Detect which cell encompasses the target text, then output its [x, y] center coordinate. 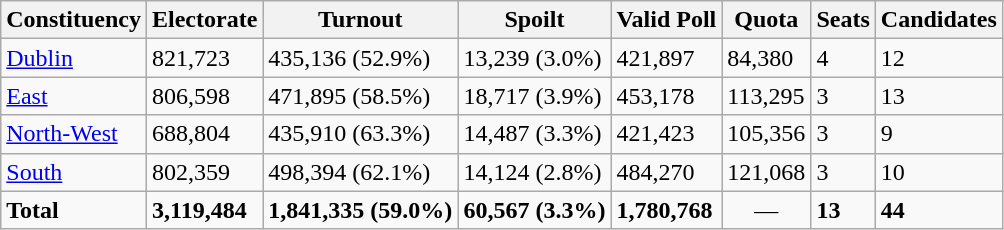
806,598 [204, 96]
3,119,484 [204, 210]
105,356 [766, 134]
Valid Poll [666, 20]
Electorate [204, 20]
1,841,335 (59.0%) [360, 210]
121,068 [766, 172]
14,124 (2.8%) [534, 172]
821,723 [204, 58]
East [74, 96]
84,380 [766, 58]
13,239 (3.0%) [534, 58]
1,780,768 [666, 210]
North-West [74, 134]
435,136 (52.9%) [360, 58]
498,394 (62.1%) [360, 172]
113,295 [766, 96]
Seats [843, 20]
802,359 [204, 172]
Total [74, 210]
Quota [766, 20]
South [74, 172]
Candidates [938, 20]
44 [938, 210]
421,897 [666, 58]
421,423 [666, 134]
Constituency [74, 20]
9 [938, 134]
18,717 (3.9%) [534, 96]
453,178 [666, 96]
471,895 (58.5%) [360, 96]
14,487 (3.3%) [534, 134]
10 [938, 172]
4 [843, 58]
60,567 (3.3%) [534, 210]
484,270 [666, 172]
435,910 (63.3%) [360, 134]
Turnout [360, 20]
12 [938, 58]
688,804 [204, 134]
Spoilt [534, 20]
Dublin [74, 58]
— [766, 210]
